From the cell containing the given text, extract its center point as (x, y) coordinate. 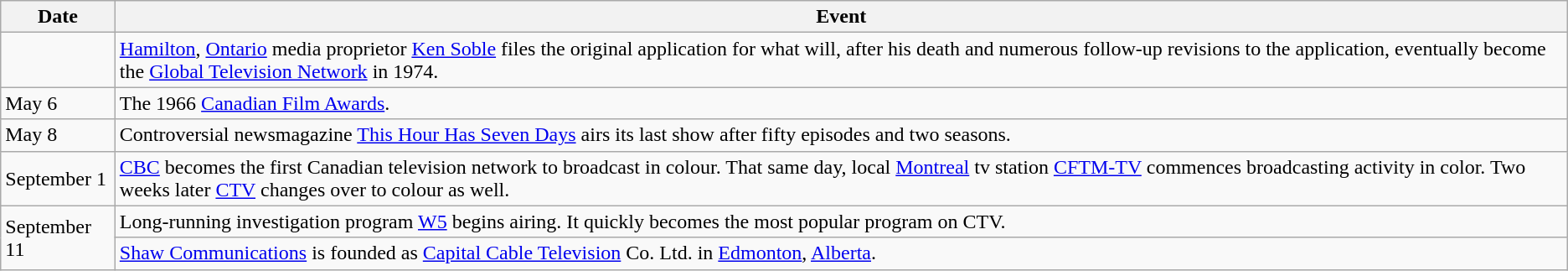
Event (841, 17)
Controversial newsmagazine This Hour Has Seven Days airs its last show after fifty episodes and two seasons. (841, 135)
Date (59, 17)
The 1966 Canadian Film Awards. (841, 103)
Shaw Communications is founded as Capital Cable Television Co. Ltd. in Edmonton, Alberta. (841, 253)
September 1 (59, 178)
May 6 (59, 103)
Long-running investigation program W5 begins airing. It quickly becomes the most popular program on CTV. (841, 221)
September 11 (59, 237)
May 8 (59, 135)
